Capture the cell that displays the provided text and extract its [x, y] central coordinate. 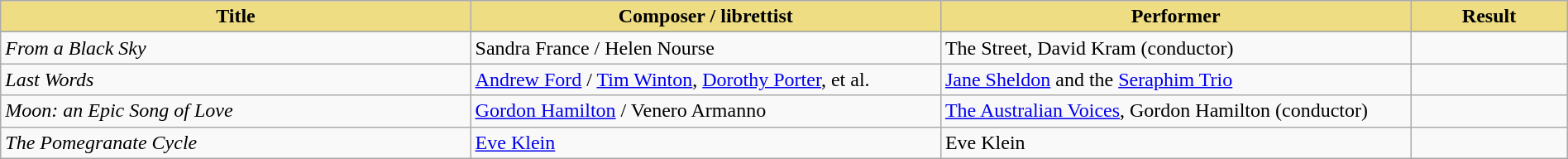
Gordon Hamilton / Venero Armanno [705, 111]
The Pomegranate Cycle [236, 142]
Composer / librettist [705, 17]
From a Black Sky [236, 48]
Moon: an Epic Song of Love [236, 111]
Sandra France / Helen Nourse [705, 48]
The Street, David Kram (conductor) [1175, 48]
Result [1489, 17]
Last Words [236, 79]
Title [236, 17]
Andrew Ford / Tim Winton, Dorothy Porter, et al. [705, 79]
Performer [1175, 17]
The Australian Voices, Gordon Hamilton (conductor) [1175, 111]
Jane Sheldon and the Seraphim Trio [1175, 79]
